Identify which cell holds the provided text, then report its (X, Y) central coordinate. 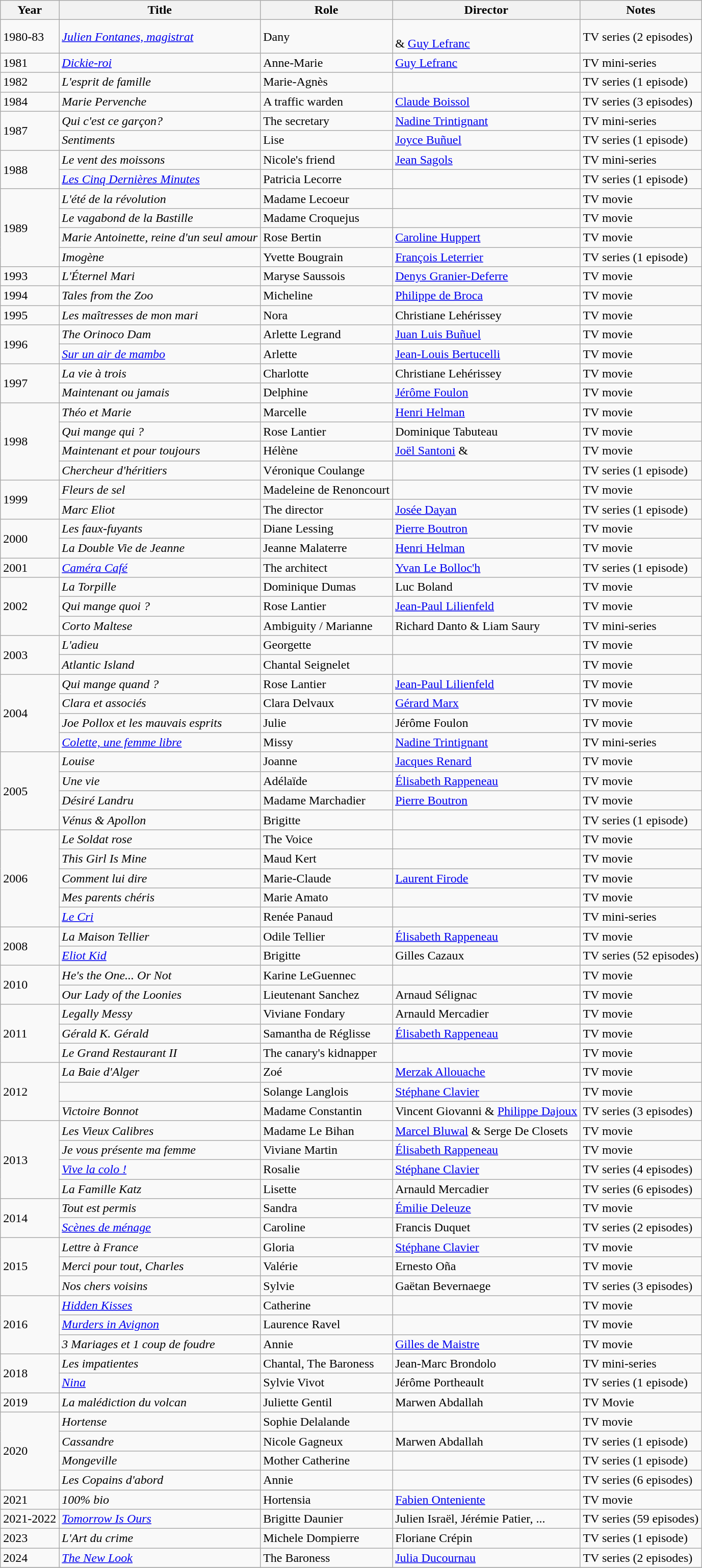
Madame Constantin (326, 1111)
Joe Pollox et les mauvais esprits (160, 723)
Hidden Kisses (160, 1305)
Patricia Lecorre (326, 179)
Comment lui dire (160, 878)
2004 (30, 713)
Le vagabond de la Bastille (160, 218)
1993 (30, 276)
Louise (160, 762)
Julie (326, 723)
Diane Lessing (326, 528)
Missy (326, 742)
1988 (30, 169)
2015 (30, 1267)
Dominique Dumas (326, 587)
Désiré Landru (160, 800)
1995 (30, 315)
Le vent des moissons (160, 160)
Murders in Avignon (160, 1325)
Charlotte (326, 373)
Sophie Delalande (326, 1422)
Maud Kert (326, 858)
Zoé (326, 1072)
The Voice (326, 839)
100% bio (160, 1499)
2014 (30, 1218)
2021-2022 (30, 1519)
Mongeville (160, 1460)
Joyce Buñuel (486, 140)
1994 (30, 296)
Notes (641, 10)
La Double Vie de Jeanne (160, 548)
Yvan Le Bolloc'h (486, 568)
Imogène (160, 257)
Dany (326, 37)
La Baie d'Alger (160, 1072)
Dickie-roi (160, 63)
1987 (30, 131)
2005 (30, 791)
Arlette Legrand (326, 335)
Jacques Renard (486, 762)
Hortensia (326, 1499)
Véronique Coulange (326, 470)
2021 (30, 1499)
Maintenant et pour toujours (160, 451)
Gilles Cazaux (486, 956)
Émilie Deleuze (486, 1208)
Laurence Ravel (326, 1325)
2001 (30, 568)
Caroline (326, 1228)
Marc Eliot (160, 509)
2000 (30, 538)
Je vous présente ma femme (160, 1150)
The canary's kidnapper (326, 1053)
Nicole's friend (326, 160)
1999 (30, 499)
Sur un air de mambo (160, 354)
The architect (326, 568)
Chercheur d'héritiers (160, 470)
1981 (30, 63)
Merzak Allouache (486, 1072)
Josée Dayan (486, 509)
Title (160, 10)
La vie à trois (160, 373)
Madame Croquejus (326, 218)
Caméra Café (160, 568)
Merci pour tout, Charles (160, 1267)
Michele Dompierre (326, 1538)
Rosalie (326, 1169)
TV series (59 episodes) (641, 1519)
Gaëtan Bevernaege (486, 1286)
La Maison Tellier (160, 937)
Arlette (326, 354)
The Baroness (326, 1558)
Vincent Giovanni & Philippe Dajoux (486, 1111)
Arnaud Sélignac (486, 995)
L'été de la révolution (160, 198)
Fabien Onteniente (486, 1499)
Chantal Seignelet (326, 665)
Role (326, 10)
Maryse Saussois (326, 276)
Jérôme Portheault (486, 1383)
Marie Antoinette, reine d'un seul amour (160, 237)
1998 (30, 441)
Denys Granier-Deferre (486, 276)
1980-83 (30, 37)
A traffic warden (326, 102)
Ambiguity / Marianne (326, 626)
La Famille Katz (160, 1189)
Madame Lecoeur (326, 198)
Guy Lefranc (486, 63)
Colette, une femme libre (160, 742)
Chantal, The Baroness (326, 1363)
TV series (4 episodes) (641, 1169)
L'esprit de famille (160, 82)
Lieutenant Sanchez (326, 995)
Marie-Claude (326, 878)
Tout est permis (160, 1208)
Marcelle (326, 412)
Karine LeGuennec (326, 975)
Scènes de ménage (160, 1228)
Mother Catherine (326, 1460)
2024 (30, 1558)
L'adieu (160, 645)
Sandra (326, 1208)
Sylvie (326, 1286)
The New Look (160, 1558)
Marie-Agnès (326, 82)
Jeanne Malaterre (326, 548)
Qui mange qui ? (160, 432)
Our Lady of the Loonies (160, 995)
Brigitte Daunier (326, 1519)
Marcel Bluwal & Serge De Closets (486, 1130)
Caroline Huppert (486, 237)
1982 (30, 82)
2018 (30, 1373)
Madame Marchadier (326, 800)
1996 (30, 344)
Le Grand Restaurant II (160, 1053)
Cassandre (160, 1441)
Gloria (326, 1247)
L'Art du crime (160, 1538)
Sylvie Vivot (326, 1383)
Dominique Tabuteau (486, 432)
Nina (160, 1383)
Sentiments (160, 140)
2010 (30, 985)
This Girl Is Mine (160, 858)
Gérard Marx (486, 703)
Le Soldat rose (160, 839)
Director (486, 10)
Valérie (326, 1267)
L'Éternel Mari (160, 276)
Madame Le Bihan (326, 1130)
Les Vieux Calibres (160, 1130)
3 Mariages et 1 coup de foudre (160, 1344)
Rose Bertin (326, 237)
2011 (30, 1033)
2019 (30, 1402)
Claude Boissol (486, 102)
Jean Sagols (486, 160)
2020 (30, 1451)
Qui mange quoi ? (160, 606)
Clara Delvaux (326, 703)
1984 (30, 102)
Les Cinq Dernières Minutes (160, 179)
Les maîtresses de mon mari (160, 315)
Jean-Marc Brondolo (486, 1363)
Le Cri (160, 917)
Micheline (326, 296)
Adélaïde (326, 781)
Lettre à France (160, 1247)
& Guy Lefranc (486, 37)
Francis Duquet (486, 1228)
Georgette (326, 645)
Legally Messy (160, 1014)
1997 (30, 383)
Madeleine de Renoncourt (326, 490)
Odile Tellier (326, 937)
Maintenant ou jamais (160, 393)
Julien Israël, Jérémie Patier, ... (486, 1519)
Les faux-fuyants (160, 528)
Ernesto Oña (486, 1267)
Solange Langlois (326, 1092)
2002 (30, 606)
Victoire Bonnot (160, 1111)
Théo et Marie (160, 412)
2003 (30, 655)
Une vie (160, 781)
Luc Boland (486, 587)
Atlantic Island (160, 665)
TV Movie (641, 1402)
Tales from the Zoo (160, 296)
2006 (30, 878)
Gérald K. Gérald (160, 1033)
Hortense (160, 1422)
Lisette (326, 1189)
Vive la colo ! (160, 1169)
Gilles de Maistre (486, 1344)
Corto Maltese (160, 626)
He's the One... Or Not (160, 975)
The director (326, 509)
Year (30, 10)
Julien Fontanes, magistrat (160, 37)
Yvette Bougrain (326, 257)
The secretary (326, 121)
Les impatientes (160, 1363)
Viviane Fondary (326, 1014)
Viviane Martin (326, 1150)
The Orinoco Dam (160, 335)
Juliette Gentil (326, 1402)
François Leterrier (486, 257)
Julia Ducournau (486, 1558)
Jean-Louis Bertucelli (486, 354)
Nicole Gagneux (326, 1441)
La malédiction du volcan (160, 1402)
2008 (30, 946)
2012 (30, 1092)
Delphine (326, 393)
Qui mange quand ? (160, 684)
TV series (52 episodes) (641, 956)
2016 (30, 1325)
Floriane Crépin (486, 1538)
Hélène (326, 451)
Qui c'est ce garçon? (160, 121)
Juan Luis Buñuel (486, 335)
Clara et associés (160, 703)
2013 (30, 1159)
Eliot Kid (160, 956)
Joanne (326, 762)
Tomorrow Is Ours (160, 1519)
2023 (30, 1538)
Nora (326, 315)
Samantha de Réglisse (326, 1033)
Vénus & Apollon (160, 820)
Les Copains d'abord (160, 1480)
Marie Pervenche (160, 102)
1989 (30, 227)
Nos chers voisins (160, 1286)
Richard Danto & Liam Saury (486, 626)
Joël Santoni & (486, 451)
Philippe de Broca (486, 296)
La Torpille (160, 587)
Renée Panaud (326, 917)
Laurent Firode (486, 878)
Mes parents chéris (160, 898)
Catherine (326, 1305)
Marie Amato (326, 898)
Fleurs de sel (160, 490)
Anne-Marie (326, 63)
Lise (326, 140)
